Return [X, Y] of the center of cell containing provided text 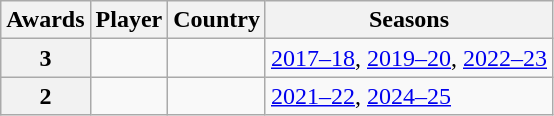
2 [46, 96]
2021–22, 2024–25 [408, 96]
Country [217, 20]
Player [129, 20]
3 [46, 58]
2017–18, 2019–20, 2022–23 [408, 58]
Seasons [408, 20]
Awards [46, 20]
